Provide the [x, y] coordinate of the cell's center where the given text is located.  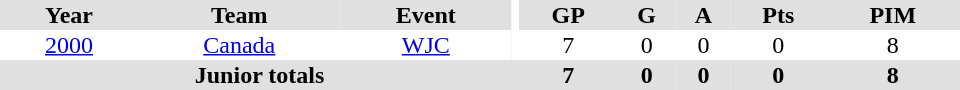
Pts [778, 15]
G [646, 15]
GP [568, 15]
WJC [426, 45]
Year [69, 15]
PIM [893, 15]
Team [240, 15]
2000 [69, 45]
Event [426, 15]
Canada [240, 45]
Junior totals [260, 75]
A [704, 15]
